For the text-containing cell, return its midpoint in (x, y) coordinate format. 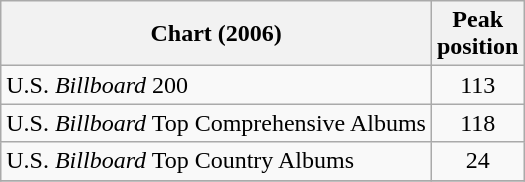
U.S. Billboard 200 (216, 85)
24 (477, 161)
U.S. Billboard Top Country Albums (216, 161)
113 (477, 85)
118 (477, 123)
U.S. Billboard Top Comprehensive Albums (216, 123)
Chart (2006) (216, 34)
Peakposition (477, 34)
